Pinpoint the cell where the given text exists, returning its (x, y) midpoint coordinate. 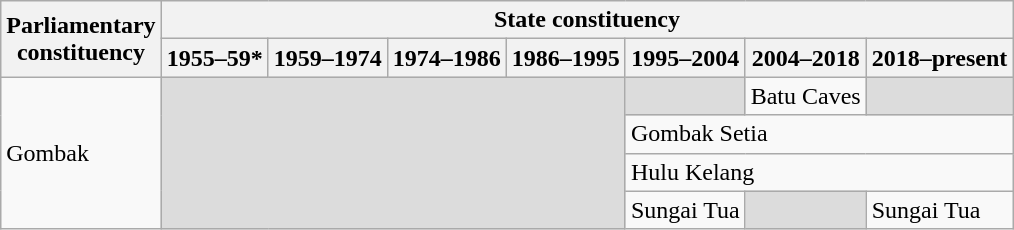
1995–2004 (685, 58)
1986–1995 (566, 58)
1974–1986 (446, 58)
State constituency (587, 20)
Gombak (81, 153)
1959–1974 (328, 58)
Parliamentaryconstituency (81, 39)
Batu Caves (806, 96)
2018–present (940, 58)
2004–2018 (806, 58)
Gombak Setia (818, 134)
Hulu Kelang (818, 172)
1955–59* (214, 58)
